Pinpoint the cell where the given text exists, returning its (X, Y) midpoint coordinate. 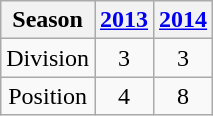
Division (48, 58)
8 (184, 96)
4 (124, 96)
2013 (124, 20)
Position (48, 96)
2014 (184, 20)
Season (48, 20)
